Pinpoint the cell where the given text exists, returning its (x, y) midpoint coordinate. 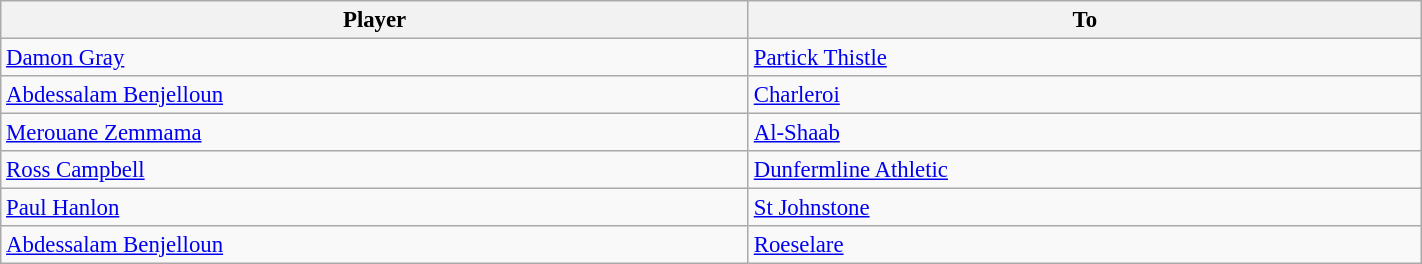
Partick Thistle (1084, 58)
Merouane Zemmama (375, 133)
Al-Shaab (1084, 133)
Player (375, 20)
Roeselare (1084, 245)
Ross Campbell (375, 170)
Charleroi (1084, 95)
To (1084, 20)
Paul Hanlon (375, 208)
Dunfermline Athletic (1084, 170)
Damon Gray (375, 58)
St Johnstone (1084, 208)
